Determine the (X, Y) coordinate at the center of the cell enclosing the given text.  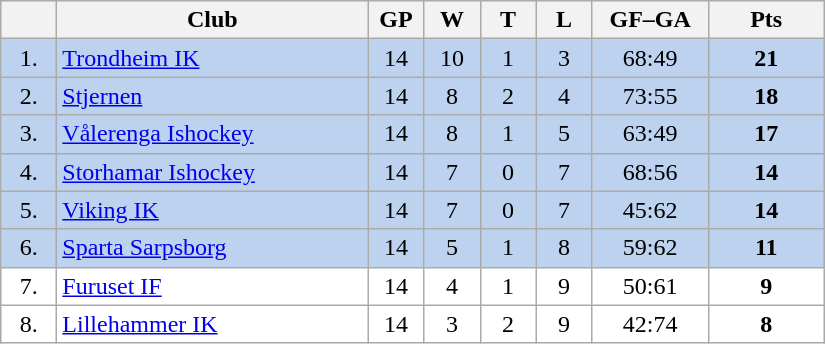
4. (29, 172)
63:49 (650, 134)
Trondheim IK (212, 58)
Sparta Sarpsborg (212, 248)
Club (212, 20)
GF–GA (650, 20)
Vålerenga Ishockey (212, 134)
Viking IK (212, 210)
Furuset IF (212, 286)
2. (29, 96)
42:74 (650, 324)
68:56 (650, 172)
11 (766, 248)
17 (766, 134)
10 (452, 58)
T (508, 20)
68:49 (650, 58)
59:62 (650, 248)
Storhamar Ishockey (212, 172)
7. (29, 286)
Stjernen (212, 96)
1. (29, 58)
50:61 (650, 286)
21 (766, 58)
Lillehammer IK (212, 324)
8. (29, 324)
73:55 (650, 96)
6. (29, 248)
L (564, 20)
18 (766, 96)
Pts (766, 20)
3. (29, 134)
GP (396, 20)
W (452, 20)
5. (29, 210)
45:62 (650, 210)
